Scan for the cell matching the given text and deliver its [x, y] coordinate at center. 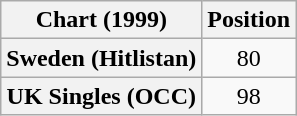
Chart (1999) [102, 20]
80 [249, 58]
98 [249, 96]
Position [249, 20]
UK Singles (OCC) [102, 96]
Sweden (Hitlistan) [102, 58]
